Detect which cell encompasses the target text, then output its (x, y) center coordinate. 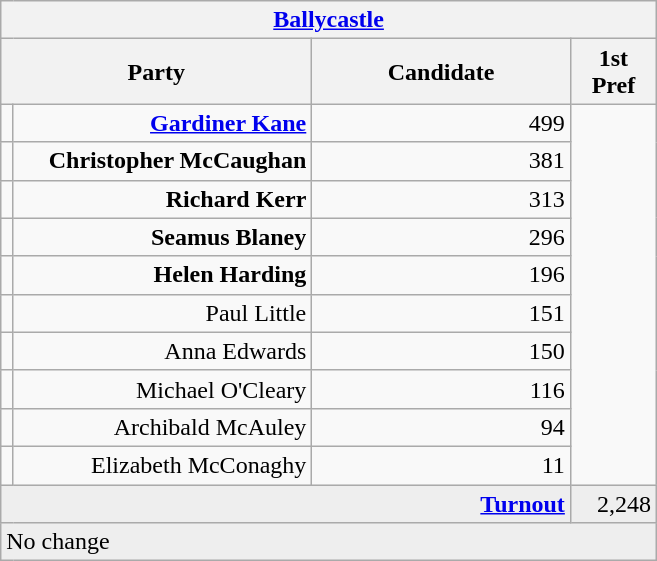
381 (442, 161)
11 (442, 465)
313 (442, 199)
150 (442, 351)
Paul Little (162, 313)
Gardiner Kane (162, 123)
Party (156, 72)
Helen Harding (162, 275)
Christopher McCaughan (162, 161)
151 (442, 313)
2,248 (613, 503)
196 (442, 275)
Turnout (286, 503)
499 (442, 123)
296 (442, 237)
94 (442, 427)
116 (442, 389)
Candidate (442, 72)
Archibald McAuley (162, 427)
Elizabeth McConaghy (162, 465)
Richard Kerr (162, 199)
No change (329, 542)
Anna Edwards (162, 351)
Seamus Blaney (162, 237)
Ballycastle (329, 20)
1st Pref (613, 72)
Michael O'Cleary (162, 389)
